Capture the cell that displays the provided text and extract its [x, y] central coordinate. 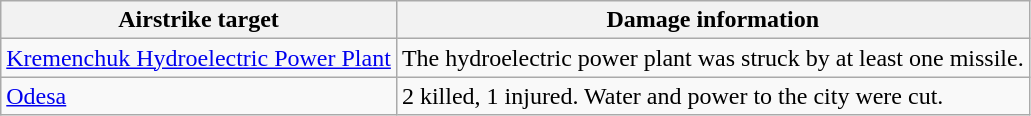
Airstrike target [199, 20]
Kremenchuk Hydroelectric Power Plant [199, 58]
Damage information [712, 20]
2 killed, 1 injured. Water and power to the city were cut. [712, 96]
The hydroelectric power plant was struck by at least one missile. [712, 58]
Odesa [199, 96]
